Provide the [x, y] coordinate of the cell's center where the given text is located.  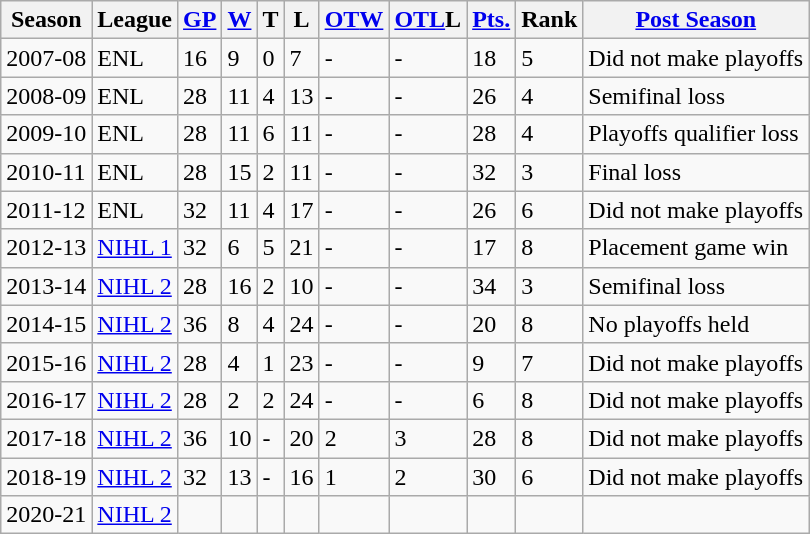
2015-16 [46, 362]
Rank [550, 20]
2016-17 [46, 400]
2014-15 [46, 324]
Pts. [492, 20]
21 [302, 248]
GP [200, 20]
OTW [354, 20]
2009-10 [46, 134]
T [270, 20]
Placement game win [696, 248]
Season [46, 20]
2017-18 [46, 438]
Final loss [696, 172]
No playoffs held [696, 324]
W [240, 20]
23 [302, 362]
2012-13 [46, 248]
NIHL 1 [135, 248]
30 [492, 477]
15 [240, 172]
2008-09 [46, 96]
2013-14 [46, 286]
League [135, 20]
OTLL [428, 20]
Post Season [696, 20]
2011-12 [46, 210]
Playoffs qualifier loss [696, 134]
2007-08 [46, 58]
34 [492, 286]
0 [270, 58]
2010-11 [46, 172]
2020-21 [46, 515]
18 [492, 58]
2018-19 [46, 477]
L [302, 20]
